Capture the cell that displays the provided text and extract its [X, Y] central coordinate. 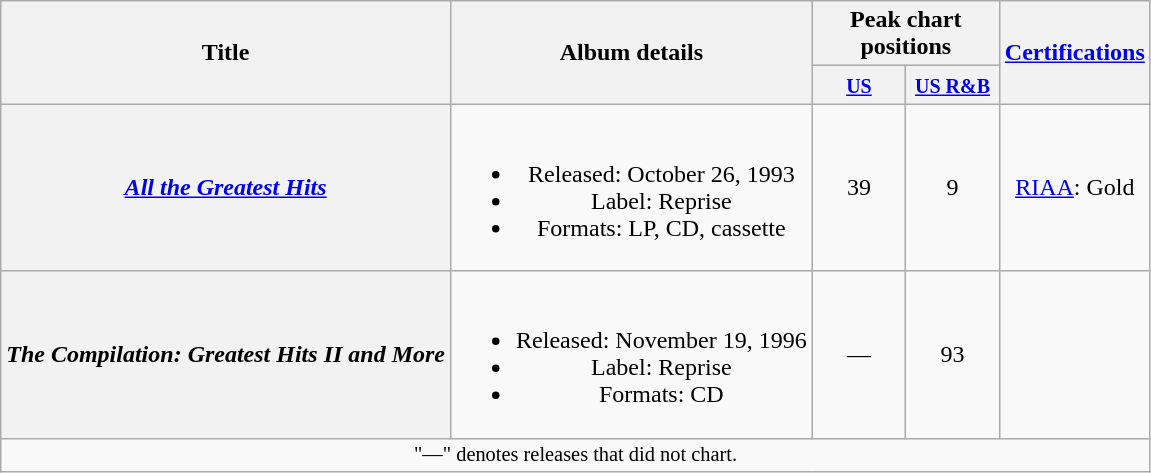
US [859, 85]
Certifications [1074, 52]
9 [953, 188]
Album details [632, 52]
US R&B [953, 85]
Title [226, 52]
Released: November 19, 1996Label: RepriseFormats: CD [632, 354]
RIAA: Gold [1074, 188]
Peak chart positions [906, 34]
— [859, 354]
93 [953, 354]
All the Greatest Hits [226, 188]
The Compilation: Greatest Hits II and More [226, 354]
"—" denotes releases that did not chart. [576, 455]
Released: October 26, 1993Label: RepriseFormats: LP, CD, cassette [632, 188]
39 [859, 188]
